Find where the given text appears and provide that cell's center as [x, y] coordinate. 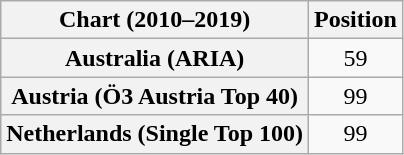
Australia (ARIA) [155, 58]
Position [356, 20]
Austria (Ö3 Austria Top 40) [155, 96]
Netherlands (Single Top 100) [155, 134]
59 [356, 58]
Chart (2010–2019) [155, 20]
